From the cell containing the given text, extract its center point as [x, y] coordinate. 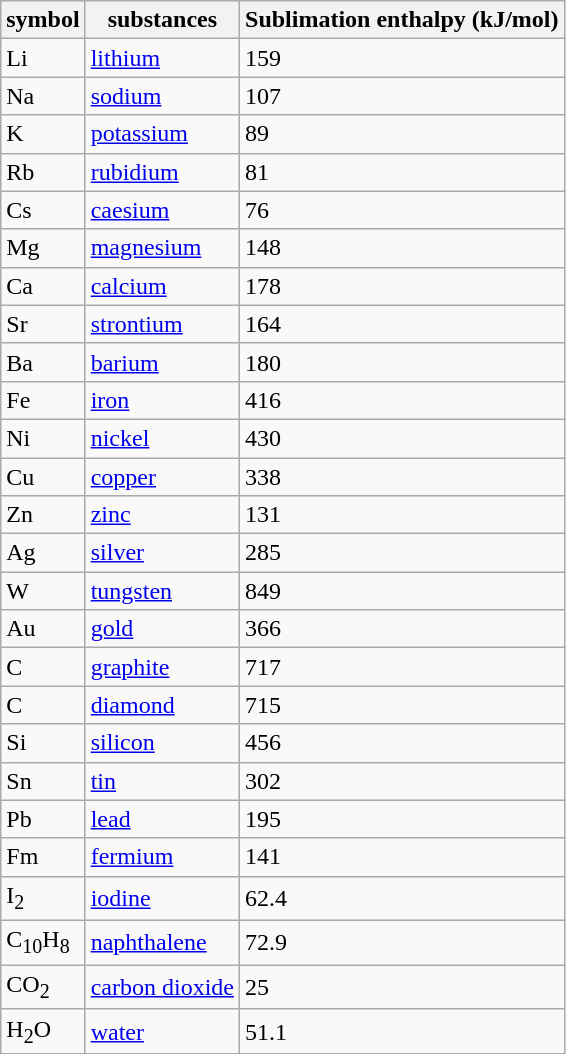
K [43, 134]
tungsten [162, 591]
Ca [43, 286]
carbon dioxide [162, 987]
Ag [43, 553]
Zn [43, 515]
302 [402, 781]
456 [402, 743]
131 [402, 515]
338 [402, 477]
164 [402, 324]
25 [402, 987]
Au [43, 629]
diamond [162, 705]
barium [162, 362]
CO2 [43, 987]
195 [402, 819]
180 [402, 362]
178 [402, 286]
zinc [162, 515]
89 [402, 134]
lithium [162, 58]
Cs [43, 210]
Mg [43, 248]
Rb [43, 172]
416 [402, 400]
Sr [43, 324]
107 [402, 96]
substances [162, 20]
430 [402, 438]
potassium [162, 134]
Ni [43, 438]
C10H8 [43, 943]
285 [402, 553]
strontium [162, 324]
calcium [162, 286]
W [43, 591]
sodium [162, 96]
copper [162, 477]
Fm [43, 857]
366 [402, 629]
lead [162, 819]
I2 [43, 898]
iron [162, 400]
72.9 [402, 943]
715 [402, 705]
141 [402, 857]
81 [402, 172]
gold [162, 629]
51.1 [402, 1031]
Fe [43, 400]
symbol [43, 20]
Na [43, 96]
water [162, 1031]
tin [162, 781]
iodine [162, 898]
graphite [162, 667]
Pb [43, 819]
silver [162, 553]
148 [402, 248]
717 [402, 667]
62.4 [402, 898]
silicon [162, 743]
Sublimation enthalpy (kJ/mol) [402, 20]
caesium [162, 210]
Cu [43, 477]
849 [402, 591]
rubidium [162, 172]
76 [402, 210]
naphthalene [162, 943]
Si [43, 743]
nickel [162, 438]
magnesium [162, 248]
Li [43, 58]
Sn [43, 781]
Ba [43, 362]
fermium [162, 857]
H2O [43, 1031]
159 [402, 58]
